Locate the cell with the specified text and output its [X, Y] center coordinate. 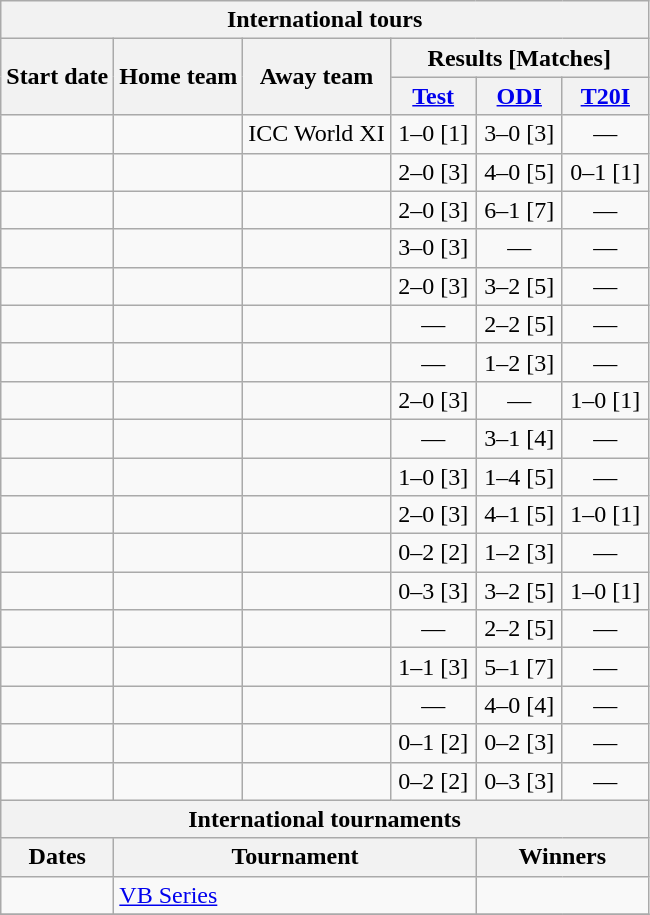
6–1 [7] [519, 210]
Dates [58, 857]
International tournaments [325, 819]
ICC World XI [316, 134]
3–1 [4] [519, 438]
Home team [178, 77]
ODI [519, 96]
4–0 [5] [519, 172]
0–2 [3] [519, 743]
VB Series [295, 895]
Away team [316, 77]
0–1 [2] [433, 743]
1–0 [3] [433, 477]
0–1 [1] [605, 172]
Start date [58, 77]
4–0 [4] [519, 705]
5–1 [7] [519, 667]
International tours [325, 20]
Winners [562, 857]
Tournament [295, 857]
Test [433, 96]
1–1 [3] [433, 667]
4–1 [5] [519, 515]
1–4 [5] [519, 477]
Results [Matches] [519, 58]
T20I [605, 96]
